Search for the cell housing the specified text and yield its [x, y] center coordinate. 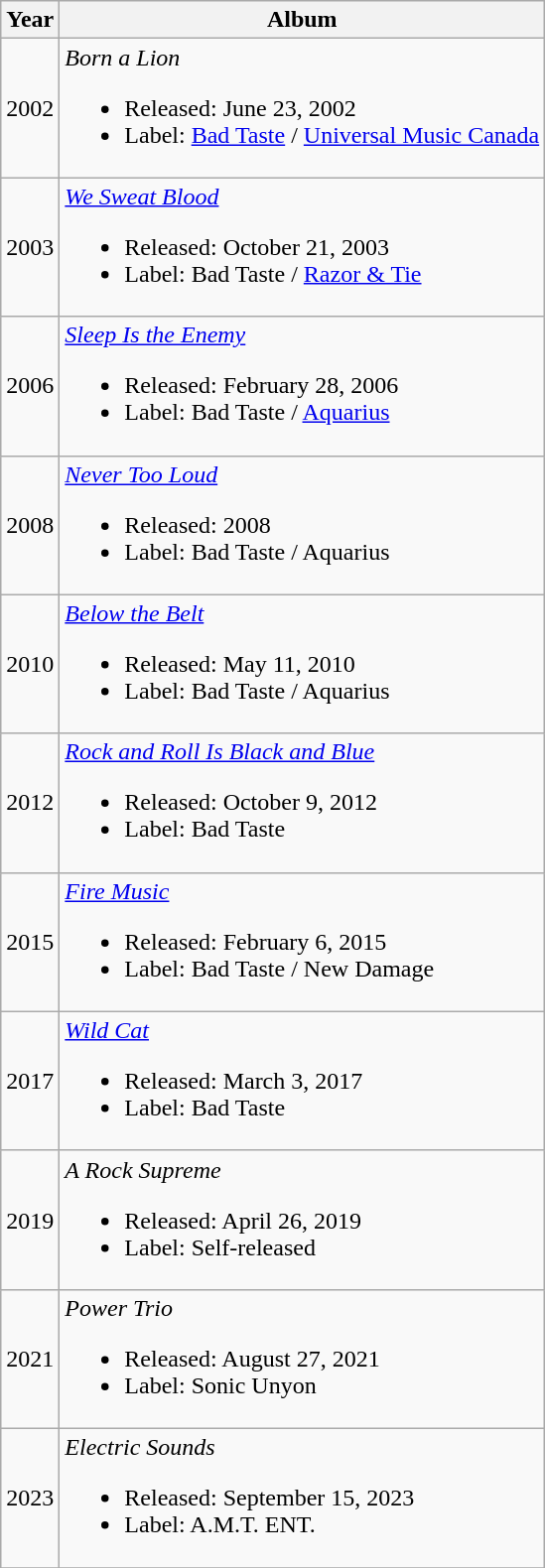
Never Too LoudReleased: 2008Label: Bad Taste / Aquarius [302, 525]
2010 [30, 664]
Rock and Roll Is Black and BlueReleased: October 9, 2012Label: Bad Taste [302, 803]
Power TrioReleased: August 27, 2021Label: Sonic Unyon [302, 1359]
Born a LionReleased: June 23, 2002Label: Bad Taste / Universal Music Canada [302, 108]
2017 [30, 1081]
Fire MusicReleased: February 6, 2015Label: Bad Taste / New Damage [302, 942]
Album [302, 20]
Wild CatReleased: March 3, 2017Label: Bad Taste [302, 1081]
Year [30, 20]
We Sweat BloodReleased: October 21, 2003Label: Bad Taste / Razor & Tie [302, 247]
A Rock SupremeReleased: April 26, 2019Label: Self-released [302, 1220]
2002 [30, 108]
2019 [30, 1220]
2012 [30, 803]
2021 [30, 1359]
Sleep Is the EnemyReleased: February 28, 2006Label: Bad Taste / Aquarius [302, 386]
2023 [30, 1498]
2006 [30, 386]
Electric SoundsReleased: September 15, 2023Label: A.M.T. ENT. [302, 1498]
2003 [30, 247]
Below the BeltReleased: May 11, 2010Label: Bad Taste / Aquarius [302, 664]
2015 [30, 942]
2008 [30, 525]
